For the text-containing cell, return its midpoint in [x, y] coordinate format. 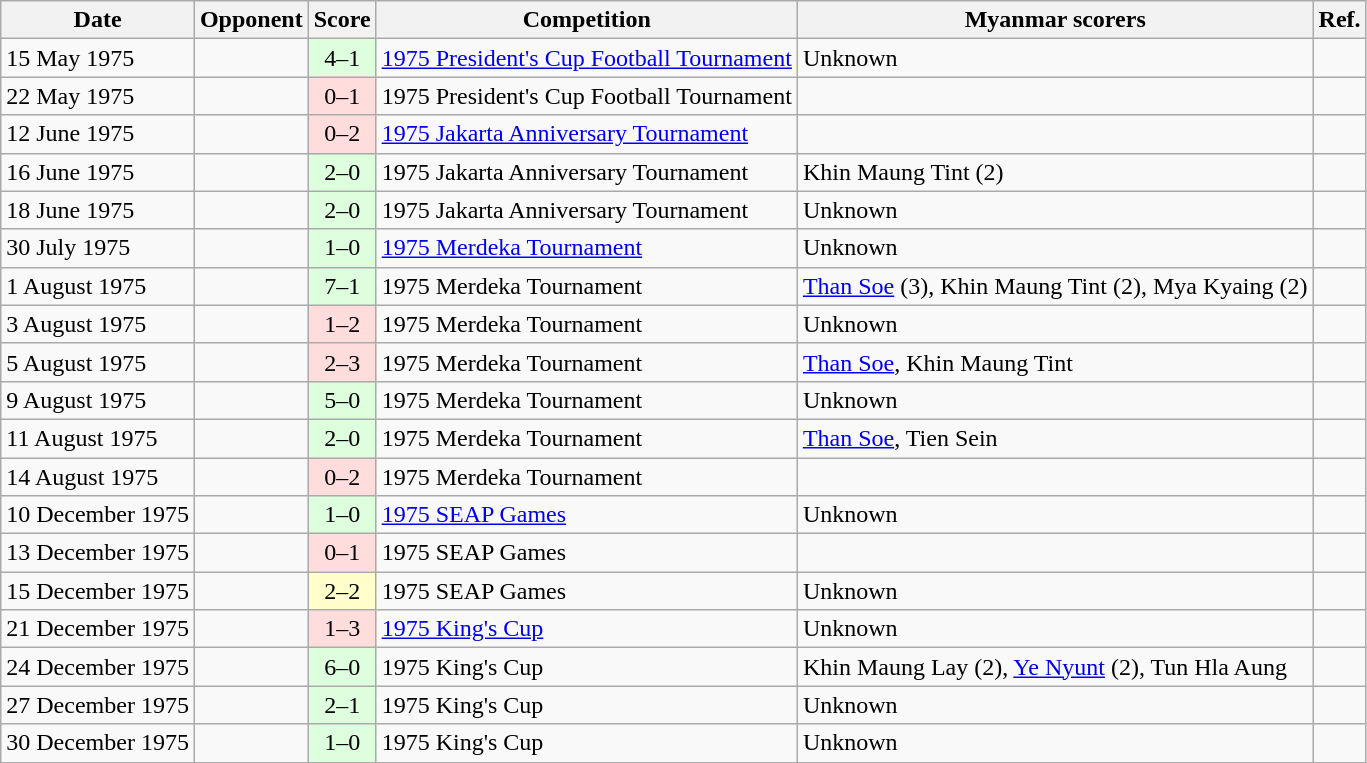
16 June 1975 [98, 172]
Than Soe, Tien Sein [1055, 438]
6–0 [342, 667]
12 June 1975 [98, 134]
5 August 1975 [98, 362]
Than Soe, Khin Maung Tint [1055, 362]
1–3 [342, 629]
Date [98, 20]
4–1 [342, 58]
Ref. [1340, 20]
21 December 1975 [98, 629]
Opponent [251, 20]
15 May 1975 [98, 58]
30 July 1975 [98, 248]
10 December 1975 [98, 515]
2–3 [342, 362]
Competition [586, 20]
22 May 1975 [98, 96]
Khin Maung Tint (2) [1055, 172]
14 August 1975 [98, 477]
24 December 1975 [98, 667]
Myanmar scorers [1055, 20]
Score [342, 20]
5–0 [342, 400]
Than Soe (3), Khin Maung Tint (2), Mya Kyaing (2) [1055, 286]
30 December 1975 [98, 743]
27 December 1975 [98, 705]
2–2 [342, 591]
13 December 1975 [98, 553]
9 August 1975 [98, 400]
1–2 [342, 324]
3 August 1975 [98, 324]
2–1 [342, 705]
7–1 [342, 286]
1 August 1975 [98, 286]
18 June 1975 [98, 210]
15 December 1975 [98, 591]
Khin Maung Lay (2), Ye Nyunt (2), Tun Hla Aung [1055, 667]
11 August 1975 [98, 438]
